Return the (X, Y) coordinate for the center point of the cell that contains the specified text.  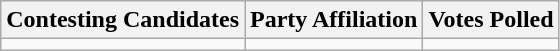
Party Affiliation (334, 20)
Contesting Candidates (123, 20)
Votes Polled (491, 20)
